Return (X, Y) of the center of cell containing provided text 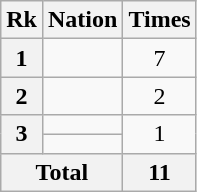
7 (160, 58)
Rk (22, 20)
Nation (82, 20)
Total (62, 172)
Times (160, 20)
11 (160, 172)
3 (22, 134)
